Capture the cell that displays the provided text and extract its (X, Y) central coordinate. 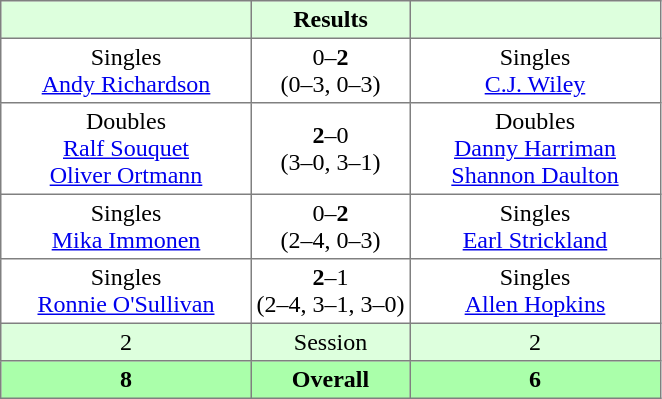
SinglesMika Immonen (126, 226)
DoublesDanny HarrimanShannon Daulton (535, 149)
Session (330, 342)
8 (126, 380)
SinglesRonnie O'Sullivan (126, 291)
0–2(2–4, 0–3) (330, 226)
2–0(3–0, 3–1) (330, 149)
Overall (330, 380)
SinglesAndy Richardson (126, 70)
SinglesC.J. Wiley (535, 70)
SinglesEarl Strickland (535, 226)
SinglesAllen Hopkins (535, 291)
Results (330, 20)
DoublesRalf SouquetOliver Ortmann (126, 149)
6 (535, 380)
0–2(0–3, 0–3) (330, 70)
2–1(2–4, 3–1, 3–0) (330, 291)
